Locate the cell with the specified text and output its [X, Y] center coordinate. 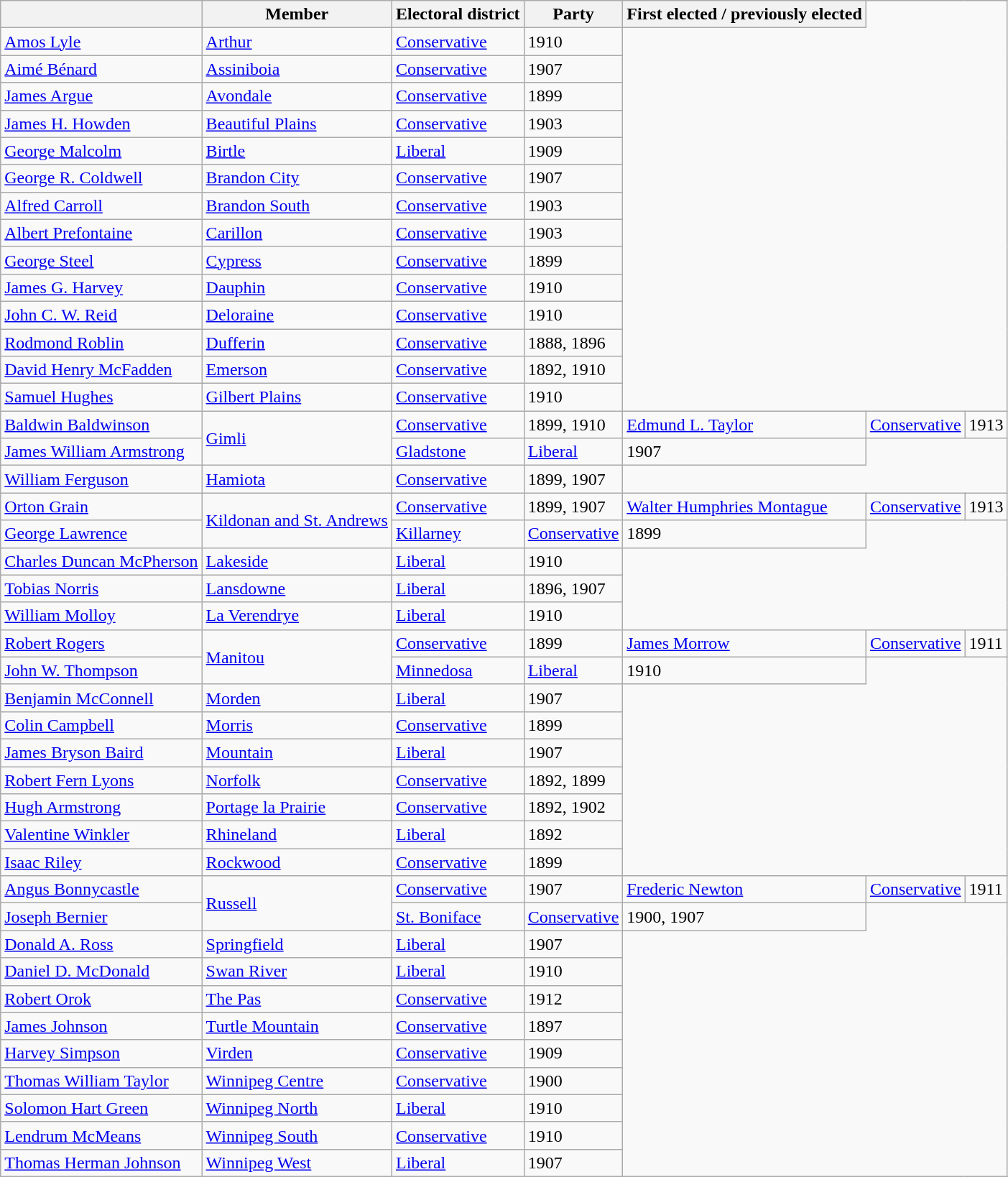
George Lawrence [101, 534]
Virden [297, 1053]
Colin Campbell [101, 725]
Killarney [458, 534]
John W. Thompson [101, 670]
Springfield [297, 944]
Hugh Armstrong [101, 808]
Solomon Hart Green [101, 1108]
Minnedosa [458, 670]
Rodmond Roblin [101, 343]
Avondale [297, 96]
Charles Duncan McPherson [101, 561]
Tobias Norris [101, 588]
1900 [573, 1081]
Robert Orok [101, 999]
Arthur [297, 42]
James Argue [101, 96]
William Ferguson [101, 479]
Birtle [297, 151]
Isaac Riley [101, 862]
Assiniboia [297, 69]
Robert Rogers [101, 643]
1897 [573, 1026]
Morris [297, 725]
Deloraine [297, 315]
La Verendrye [297, 616]
William Molloy [101, 616]
Gladstone [458, 452]
Winnipeg North [297, 1108]
James G. Harvey [101, 287]
John C. W. Reid [101, 315]
Swan River [297, 971]
Morden [297, 698]
Turtle Mountain [297, 1026]
George Malcolm [101, 151]
Edmund L. Taylor [744, 425]
James Bryson Baird [101, 752]
Amos Lyle [101, 42]
Carillon [297, 233]
Mountain [297, 752]
Winnipeg West [297, 1163]
Lendrum McMeans [101, 1135]
Aimé Bénard [101, 69]
First elected / previously elected [744, 14]
Party [573, 14]
Portage la Prairie [297, 808]
Winnipeg Centre [297, 1081]
David Henry McFadden [101, 370]
James Johnson [101, 1026]
Angus Bonnycastle [101, 890]
Lakeside [297, 561]
Lansdowne [297, 588]
Donald A. Ross [101, 944]
Orton Grain [101, 507]
Russell [297, 903]
1892, 1902 [573, 808]
Walter Humphries Montague [744, 507]
Daniel D. McDonald [101, 971]
Brandon South [297, 206]
Brandon City [297, 178]
Harvey Simpson [101, 1053]
Member [297, 14]
Emerson [297, 370]
Norfolk [297, 780]
Alfred Carroll [101, 206]
Thomas Herman Johnson [101, 1163]
1912 [573, 999]
Joseph Bernier [101, 917]
St. Boniface [458, 917]
Benjamin McConnell [101, 698]
Albert Prefontaine [101, 233]
Cypress [297, 260]
Valentine Winkler [101, 835]
James William Armstrong [101, 452]
The Pas [297, 999]
1892, 1910 [573, 370]
Gimli [297, 438]
Dufferin [297, 343]
George R. Coldwell [101, 178]
James H. Howden [101, 124]
Baldwin Baldwinson [101, 425]
1892, 1899 [573, 780]
Dauphin [297, 287]
Gilbert Plains [297, 397]
Hamiota [297, 479]
Rhineland [297, 835]
1896, 1907 [573, 588]
James Morrow [744, 643]
Beautiful Plains [297, 124]
1892 [573, 835]
1888, 1896 [573, 343]
Samuel Hughes [101, 397]
George Steel [101, 260]
1900, 1907 [744, 917]
Manitou [297, 657]
Kildonan and St. Andrews [297, 520]
Robert Fern Lyons [101, 780]
Winnipeg South [297, 1135]
Rockwood [297, 862]
Thomas William Taylor [101, 1081]
Electoral district [458, 14]
1899, 1910 [573, 425]
Frederic Newton [744, 890]
